Pinpoint the cell where the given text exists, returning its (X, Y) midpoint coordinate. 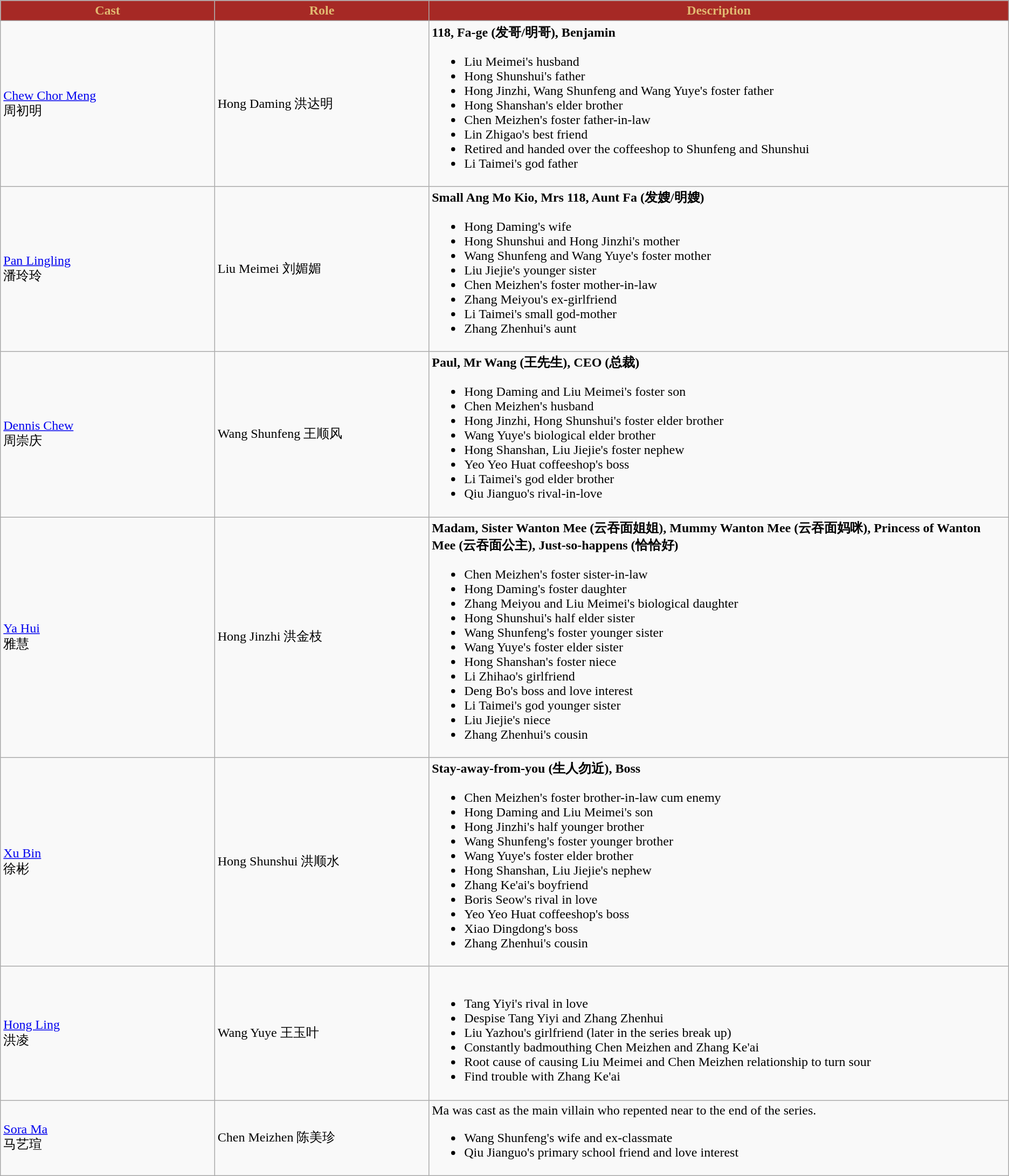
Hong Daming 洪达明 (321, 104)
Ya Hui雅慧 (108, 637)
Description (719, 11)
Sora Ma马艺瑄 (108, 1138)
Liu Meimei 刘媚媚 (321, 269)
Hong Ling洪凌 (108, 1033)
Chen Meizhen 陈美珍 (321, 1138)
Cast (108, 11)
Wang Yuye 王玉叶 (321, 1033)
Role (321, 11)
Dennis Chew周崇庆 (108, 435)
Wang Shunfeng 王顺风 (321, 435)
Hong Shunshui 洪顺水 (321, 862)
Hong Jinzhi 洪金枝 (321, 637)
Chew Chor Meng周初明 (108, 104)
Xu Bin徐彬 (108, 862)
Pan Lingling潘玲玲 (108, 269)
